Pinpoint the cell where the given text exists, returning its (x, y) midpoint coordinate. 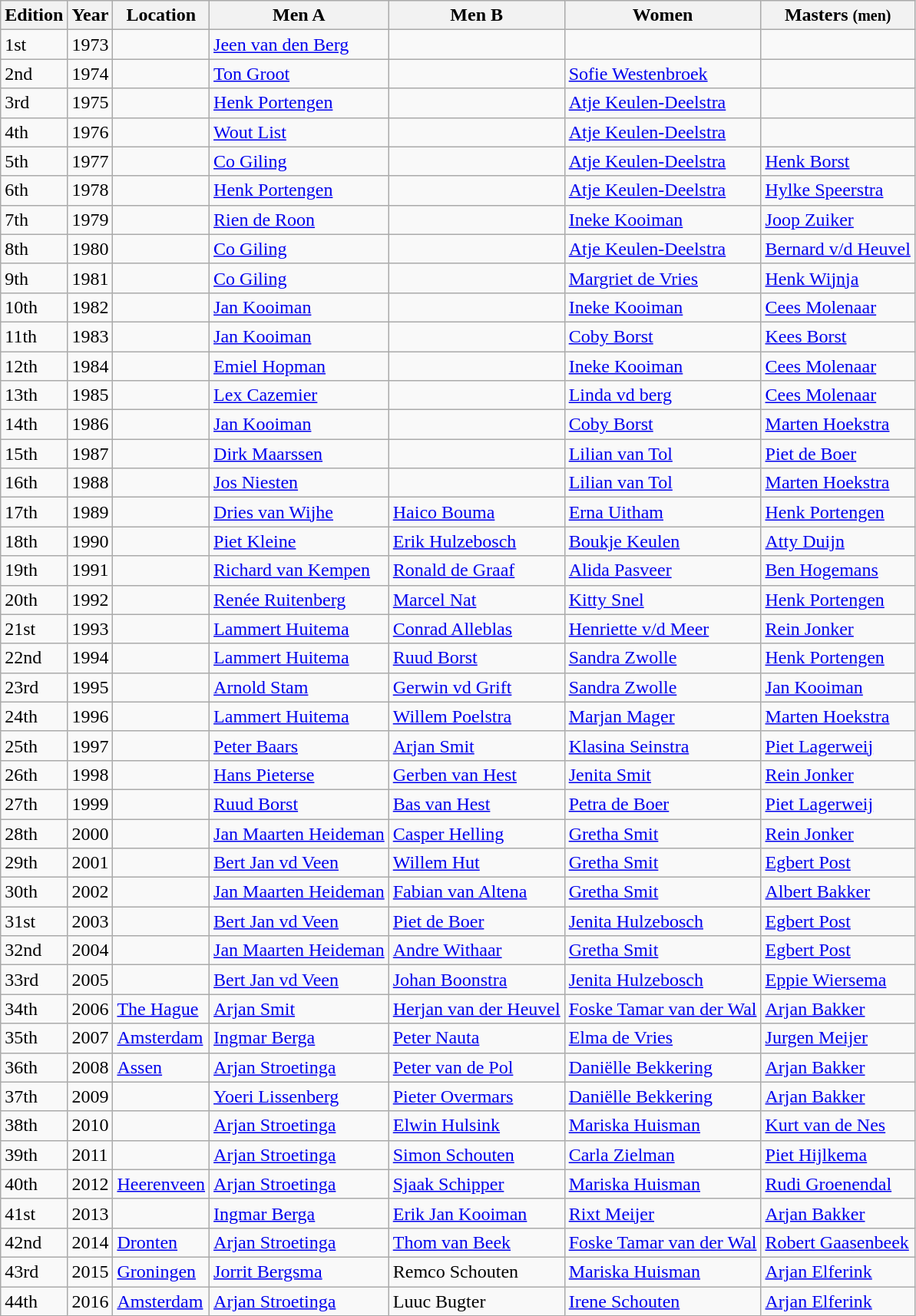
2006 (91, 1009)
Wout List (299, 132)
Jos Niesten (299, 483)
Dirk Maarssen (299, 454)
1977 (91, 161)
Simon Schouten (476, 1155)
3rd (34, 103)
Ben Hogemans (838, 570)
Marcel Nat (476, 600)
1981 (91, 278)
23rd (34, 687)
1994 (91, 658)
2007 (91, 1038)
Gerwin vd Grift (476, 687)
Groningen (161, 1271)
37th (34, 1096)
Sofie Westenbroek (663, 74)
Hans Pieterse (299, 775)
Willem Poelstra (476, 716)
20th (34, 600)
Hylke Speerstra (838, 190)
Marjan Mager (663, 716)
Alida Pasveer (663, 570)
1989 (91, 512)
31st (34, 921)
1992 (91, 600)
15th (34, 454)
Remco Schouten (476, 1271)
Peter van de Pol (476, 1067)
Kees Borst (838, 336)
Kurt van de Nes (838, 1126)
40th (34, 1184)
Herjan van der Heuvel (476, 1009)
Conrad Alleblas (476, 629)
11th (34, 336)
1975 (91, 103)
2010 (91, 1126)
29th (34, 863)
Eppie Wiersema (838, 980)
Peter Nauta (476, 1038)
27th (34, 804)
28th (34, 833)
Bas van Hest (476, 804)
13th (34, 395)
1990 (91, 541)
Heerenveen (161, 1184)
Peter Baars (299, 746)
2011 (91, 1155)
1991 (91, 570)
1973 (91, 45)
1984 (91, 366)
Emiel Hopman (299, 366)
26th (34, 775)
Rudi Groenendal (838, 1184)
2016 (91, 1301)
Erik Jan Kooiman (476, 1213)
32nd (34, 951)
35th (34, 1038)
Men A (299, 15)
Rien de Roon (299, 220)
Kitty Snel (663, 600)
4th (34, 132)
Rixt Meijer (663, 1213)
Carla Zielman (663, 1155)
Lex Cazemier (299, 395)
1986 (91, 425)
22nd (34, 658)
Henriette v/d Meer (663, 629)
6th (34, 190)
Dries van Wijhe (299, 512)
5th (34, 161)
1985 (91, 395)
34th (34, 1009)
21st (34, 629)
1982 (91, 307)
Boukje Keulen (663, 541)
Erna Uitham (663, 512)
1980 (91, 249)
Piet Kleine (299, 541)
Arnold Stam (299, 687)
Haico Bouma (476, 512)
2009 (91, 1096)
Petra de Boer (663, 804)
1978 (91, 190)
42nd (34, 1242)
8th (34, 249)
Linda vd berg (663, 395)
Henk Wijnja (838, 278)
36th (34, 1067)
25th (34, 746)
2013 (91, 1213)
1974 (91, 74)
Gerben van Hest (476, 775)
1988 (91, 483)
10th (34, 307)
Thom van Beek (476, 1242)
Henk Borst (838, 161)
Casper Helling (476, 833)
Jurgen Meijer (838, 1038)
12th (34, 366)
9th (34, 278)
Ton Groot (299, 74)
Atty Duijn (838, 541)
1983 (91, 336)
41st (34, 1213)
The Hague (161, 1009)
Andre Withaar (476, 951)
Albert Bakker (838, 892)
33rd (34, 980)
Willem Hut (476, 863)
Klasina Seinstra (663, 746)
7th (34, 220)
Johan Boonstra (476, 980)
Ronald de Graaf (476, 570)
38th (34, 1126)
16th (34, 483)
24th (34, 716)
2001 (91, 863)
1996 (91, 716)
Jenita Smit (663, 775)
1st (34, 45)
1976 (91, 132)
Elma de Vries (663, 1038)
19th (34, 570)
2008 (91, 1067)
2nd (34, 74)
Assen (161, 1067)
Richard van Kempen (299, 570)
Fabian van Altena (476, 892)
1998 (91, 775)
30th (34, 892)
18th (34, 541)
Jeen van den Berg (299, 45)
1993 (91, 629)
1987 (91, 454)
2015 (91, 1271)
Erik Hulzebosch (476, 541)
Edition (34, 15)
Sjaak Schipper (476, 1184)
1999 (91, 804)
Pieter Overmars (476, 1096)
Luuc Bugter (476, 1301)
Piet Hijlkema (838, 1155)
44th (34, 1301)
14th (34, 425)
Joop Zuiker (838, 220)
2005 (91, 980)
1995 (91, 687)
2000 (91, 833)
Masters (men) (838, 15)
17th (34, 512)
Elwin Hulsink (476, 1126)
1997 (91, 746)
2012 (91, 1184)
39th (34, 1155)
Men B (476, 15)
Jorrit Bergsma (299, 1271)
Irene Schouten (663, 1301)
Year (91, 15)
1979 (91, 220)
Location (161, 15)
Women (663, 15)
Bernard v/d Heuvel (838, 249)
Renée Ruitenberg (299, 600)
2003 (91, 921)
43rd (34, 1271)
2014 (91, 1242)
2002 (91, 892)
2004 (91, 951)
Yoeri Lissenberg (299, 1096)
Margriet de Vries (663, 278)
Dronten (161, 1242)
Robert Gaasenbeek (838, 1242)
